Identify which cell holds the provided text, then report its (X, Y) central coordinate. 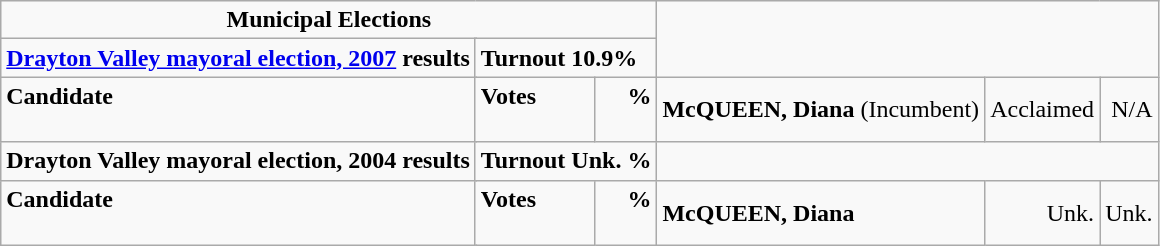
Drayton Valley mayoral election, 2004 results (238, 161)
Turnout Unk. % (566, 161)
Drayton Valley mayoral election, 2007 results (238, 58)
Turnout 10.9% (566, 58)
Municipal Elections (329, 20)
McQUEEN, Diana (Incumbent) (821, 110)
McQUEEN, Diana (821, 212)
Acclaimed (1042, 110)
N/A (1129, 110)
